From the cell containing the given text, extract its center point as [x, y] coordinate. 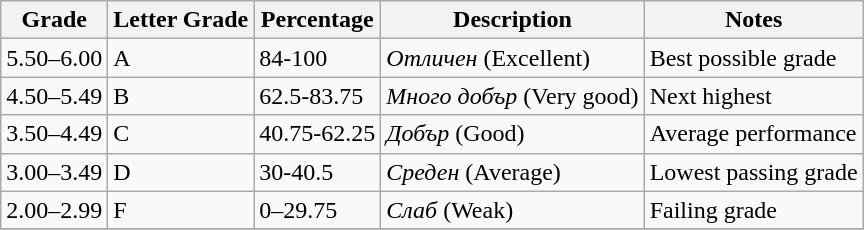
Слаб (Weak) [512, 210]
Lowest passing grade [754, 172]
Letter Grade [181, 20]
Среден (Average) [512, 172]
2.00–2.99 [54, 210]
C [181, 134]
B [181, 96]
84-100 [318, 58]
Grade [54, 20]
Добър (Good) [512, 134]
4.50–5.49 [54, 96]
Best possible grade [754, 58]
62.5-83.75 [318, 96]
Description [512, 20]
3.00–3.49 [54, 172]
30-40.5 [318, 172]
Notes [754, 20]
Percentage [318, 20]
0–29.75 [318, 210]
Отличен (Excellent) [512, 58]
Next highest [754, 96]
Failing grade [754, 210]
3.50–4.49 [54, 134]
A [181, 58]
D [181, 172]
5.50–6.00 [54, 58]
Много добър (Very good) [512, 96]
F [181, 210]
Average performance [754, 134]
40.75-62.25 [318, 134]
